Locate the cell with the specified text and output its [X, Y] center coordinate. 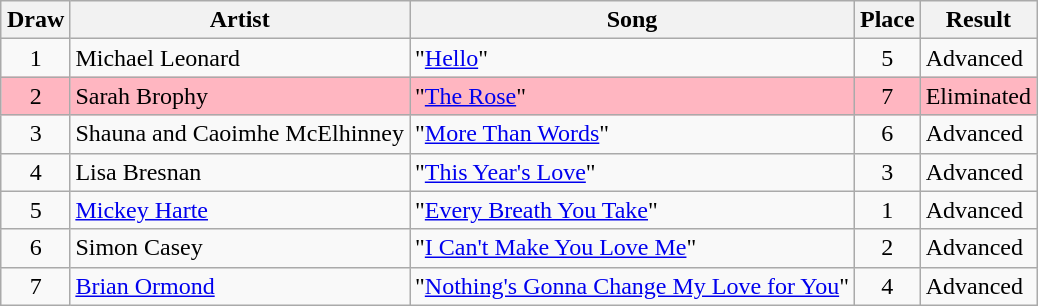
Song [632, 20]
Simon Casey [240, 248]
"The Rose" [632, 96]
Sarah Brophy [240, 96]
"This Year's Love" [632, 172]
"Every Breath You Take" [632, 210]
Result [978, 20]
Lisa Bresnan [240, 172]
"I Can't Make You Love Me" [632, 248]
Michael Leonard [240, 58]
"Nothing's Gonna Change My Love for You" [632, 286]
Artist [240, 20]
Eliminated [978, 96]
Shauna and Caoimhe McElhinney [240, 134]
"More Than Words" [632, 134]
Place [887, 20]
"Hello" [632, 58]
Brian Ormond [240, 286]
Mickey Harte [240, 210]
Draw [35, 20]
